Search for the cell housing the specified text and yield its [X, Y] center coordinate. 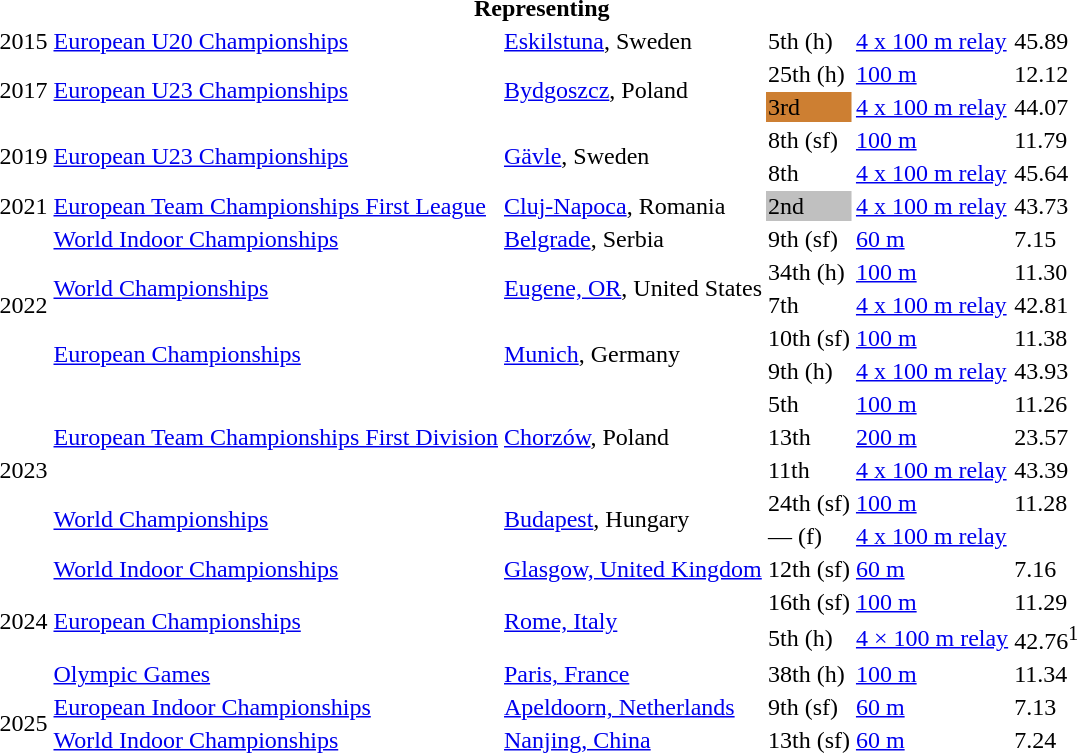
25th (h) [808, 74]
Glasgow, United Kingdom [634, 569]
12th (sf) [808, 569]
Paris, France [634, 674]
Bydgoszcz, Poland [634, 90]
Eugene, OR, United States [634, 288]
Olympic Games [276, 674]
European Indoor Championships [276, 707]
13th [808, 437]
Apeldoorn, Netherlands [634, 707]
7th [808, 305]
2nd [808, 206]
3rd [808, 107]
8th [808, 173]
Budapest, Hungary [634, 520]
34th (h) [808, 272]
4 × 100 m relay [932, 638]
16th (sf) [808, 602]
— (f) [808, 536]
Gävle, Sweden [634, 156]
European Team Championships First Division [276, 437]
Chorzów, Poland [634, 437]
Eskilstuna, Sweden [634, 41]
11th [808, 470]
Munich, Germany [634, 354]
Cluj-Napoca, Romania [634, 206]
10th (sf) [808, 338]
38th (h) [808, 674]
European Team Championships First League [276, 206]
200 m [932, 437]
Rome, Italy [634, 622]
9th (h) [808, 371]
European U20 Championships [276, 41]
Belgrade, Serbia [634, 239]
24th (sf) [808, 503]
5th [808, 404]
8th (sf) [808, 140]
